For the text-containing cell, return its midpoint in [x, y] coordinate format. 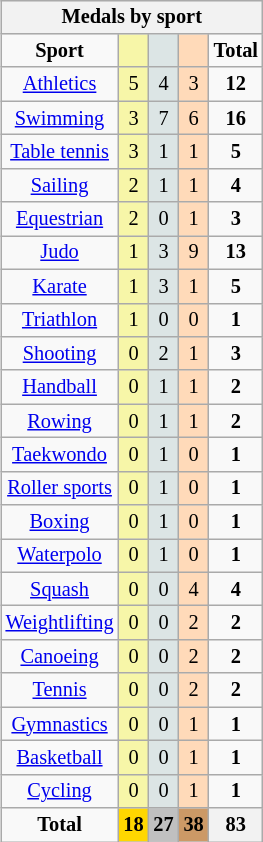
18 [133, 825]
Table tennis [60, 152]
27 [164, 825]
Canoeing [60, 657]
Gymnastics [60, 724]
Triathlon [60, 320]
7 [164, 118]
Waterpolo [60, 556]
Judo [60, 253]
Roller sports [60, 488]
Karate [60, 286]
Rowing [60, 421]
Athletics [60, 84]
Sport [60, 51]
13 [236, 253]
83 [236, 825]
Shooting [60, 354]
6 [194, 118]
Boxing [60, 522]
Equestrian [60, 219]
38 [194, 825]
Handball [60, 387]
Tennis [60, 690]
Squash [60, 589]
Swimming [60, 118]
Basketball [60, 758]
Cycling [60, 791]
Medals by sport [132, 17]
9 [194, 253]
Taekwondo [60, 455]
16 [236, 118]
12 [236, 84]
Sailing [60, 185]
Weightlifting [60, 623]
